Return the (x, y) coordinate for the center point of the cell that contains the specified text.  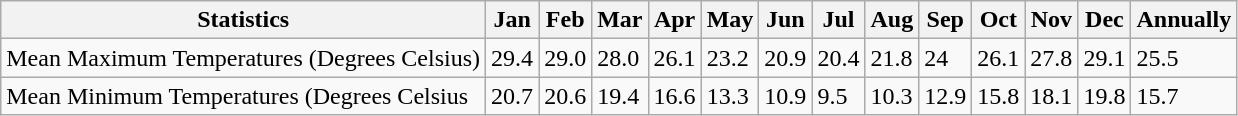
13.3 (730, 96)
27.8 (1052, 58)
Mean Minimum Temperatures (Degrees Celsius (244, 96)
25.5 (1184, 58)
Sep (946, 20)
20.6 (566, 96)
Jun (786, 20)
19.4 (620, 96)
29.0 (566, 58)
20.4 (838, 58)
28.0 (620, 58)
23.2 (730, 58)
29.1 (1104, 58)
Aug (892, 20)
Annually (1184, 20)
21.8 (892, 58)
15.8 (998, 96)
Apr (674, 20)
20.7 (512, 96)
Dec (1104, 20)
18.1 (1052, 96)
16.6 (674, 96)
Feb (566, 20)
Mean Maximum Temperatures (Degrees Celsius) (244, 58)
May (730, 20)
Jan (512, 20)
29.4 (512, 58)
Jul (838, 20)
Nov (1052, 20)
10.9 (786, 96)
24 (946, 58)
Statistics (244, 20)
9.5 (838, 96)
12.9 (946, 96)
20.9 (786, 58)
10.3 (892, 96)
Oct (998, 20)
Mar (620, 20)
15.7 (1184, 96)
19.8 (1104, 96)
